Capture the cell that displays the provided text and extract its [X, Y] central coordinate. 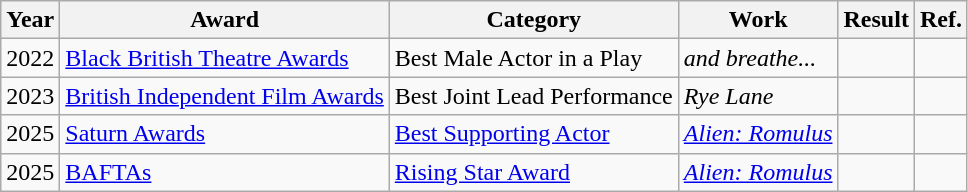
Black British Theatre Awards [225, 58]
2023 [30, 96]
Work [758, 20]
British Independent Film Awards [225, 96]
and breathe... [758, 58]
BAFTAs [225, 172]
Year [30, 20]
Award [225, 20]
Category [534, 20]
Result [876, 20]
Rising Star Award [534, 172]
Best Male Actor in a Play [534, 58]
Ref. [940, 20]
Best Joint Lead Performance [534, 96]
Saturn Awards [225, 134]
2022 [30, 58]
Rye Lane [758, 96]
Best Supporting Actor [534, 134]
